Return [x, y] of the center of cell containing provided text 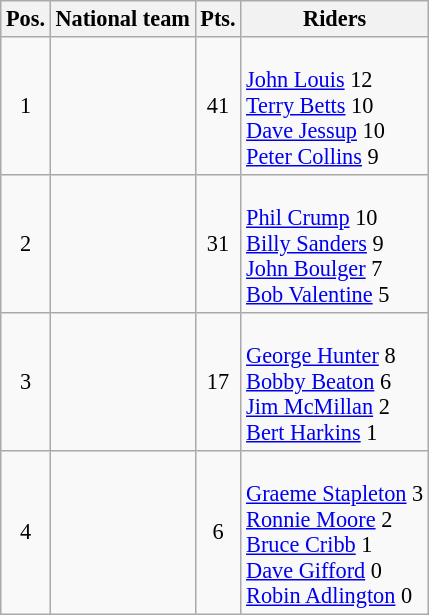
John Louis 12 Terry Betts 10 Dave Jessup 10 Peter Collins 9 [335, 106]
6 [218, 532]
3 [26, 381]
4 [26, 532]
George Hunter 8 Bobby Beaton 6 Jim McMillan 2 Bert Harkins 1 [335, 381]
2 [26, 243]
National team [122, 19]
Graeme Stapleton 3 Ronnie Moore 2 Bruce Cribb 1 Dave Gifford 0 Robin Adlington 0 [335, 532]
1 [26, 106]
Pos. [26, 19]
41 [218, 106]
Phil Crump 10 Billy Sanders 9 John Boulger 7 Bob Valentine 5 [335, 243]
Pts. [218, 19]
Riders [335, 19]
31 [218, 243]
17 [218, 381]
